Provide the [x, y] coordinate of the cell's center where the given text is located.  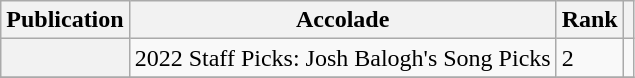
Rank [590, 20]
2022 Staff Picks: Josh Balogh's Song Picks [342, 58]
2 [590, 58]
Publication [65, 20]
Accolade [342, 20]
